Scan for the cell matching the given text and deliver its (X, Y) coordinate at center. 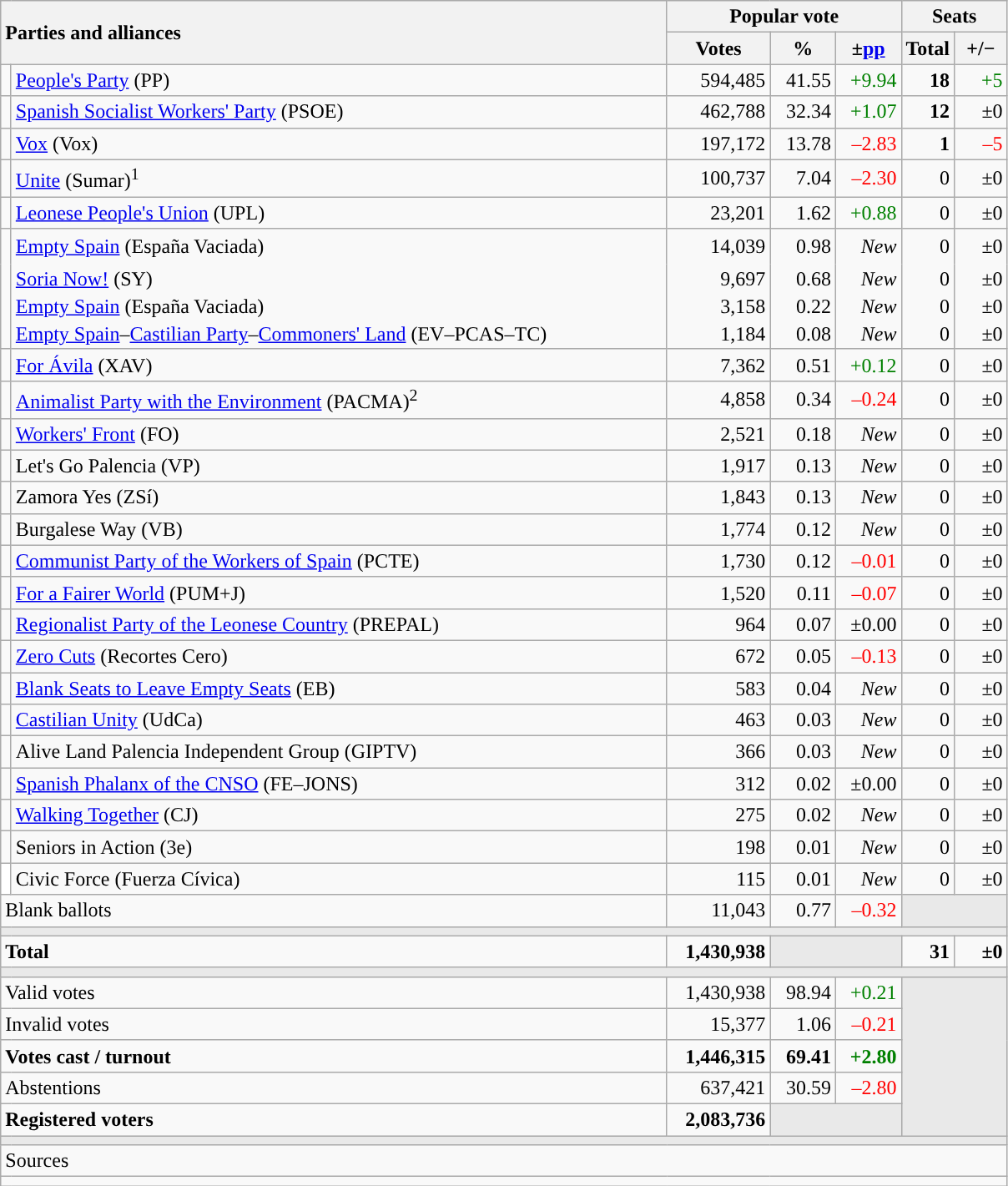
0.18 (803, 434)
Castilian Unity (UdCa) (339, 720)
1,446,315 (718, 1056)
0.04 (803, 689)
–0.21 (868, 1024)
Blank ballots (334, 911)
0.08 (803, 335)
+1.07 (868, 112)
Zero Cuts (Recortes Cero) (339, 656)
For a Fairer World (PUM+J) (339, 593)
366 (718, 752)
31 (928, 951)
15,377 (718, 1024)
Workers' Front (FO) (339, 434)
1,730 (718, 561)
1,520 (718, 593)
1.06 (803, 1024)
Animalist Party with the Environment (PACMA)2 (339, 399)
23,201 (718, 213)
594,485 (718, 80)
Regionalist Party of the Leonese Country (PREPAL) (339, 624)
13.78 (803, 144)
Burgalese Way (VB) (339, 529)
0.68 (803, 279)
+0.12 (868, 365)
0.51 (803, 365)
98.94 (803, 992)
Let's Go Palencia (VP) (339, 466)
Zamora Yes (ZSí) (339, 497)
±pp (868, 48)
–0.24 (868, 399)
For Ávila (XAV) (339, 365)
Abstentions (334, 1088)
312 (718, 784)
Seats (955, 17)
Vox (Vox) (339, 144)
1.62 (803, 213)
11,043 (718, 911)
1,843 (718, 497)
115 (718, 879)
–0.07 (868, 593)
583 (718, 689)
7,362 (718, 365)
Soria Now! (SY) (339, 279)
0.07 (803, 624)
30.59 (803, 1088)
–5 (981, 144)
275 (718, 815)
4,858 (718, 399)
Empty Spain–Castilian Party–Commoners' Land (EV–PCAS–TC) (339, 335)
9,697 (718, 279)
637,421 (718, 1088)
1,774 (718, 529)
Seniors in Action (3e) (339, 847)
Popular vote (784, 17)
964 (718, 624)
69.41 (803, 1056)
People's Party (PP) (339, 80)
3,158 (718, 307)
0.34 (803, 399)
–0.01 (868, 561)
41.55 (803, 80)
2,083,736 (718, 1119)
Spanish Socialist Workers' Party (PSOE) (339, 112)
% (803, 48)
+9.94 (868, 80)
672 (718, 656)
Leonese People's Union (UPL) (339, 213)
0.77 (803, 911)
1,917 (718, 466)
+/− (981, 48)
18 (928, 80)
Sources (504, 1161)
Valid votes (334, 992)
+0.21 (868, 992)
0.98 (803, 247)
–2.80 (868, 1088)
463 (718, 720)
Blank Seats to Leave Empty Seats (EB) (339, 689)
1,184 (718, 335)
100,737 (718, 179)
Spanish Phalanx of the CNSO (FE–JONS) (339, 784)
197,172 (718, 144)
0.11 (803, 593)
Votes cast / turnout (334, 1056)
462,788 (718, 112)
Votes (718, 48)
–0.13 (868, 656)
32.34 (803, 112)
Communist Party of the Workers of Spain (PCTE) (339, 561)
Registered voters (334, 1119)
1 (928, 144)
14,039 (718, 247)
12 (928, 112)
198 (718, 847)
+5 (981, 80)
Alive Land Palencia Independent Group (GIPTV) (339, 752)
0.05 (803, 656)
+2.80 (868, 1056)
7.04 (803, 179)
Walking Together (CJ) (339, 815)
Parties and alliances (334, 33)
Invalid votes (334, 1024)
–2.83 (868, 144)
–2.30 (868, 179)
Civic Force (Fuerza Cívica) (339, 879)
Unite (Sumar)1 (339, 179)
–0.32 (868, 911)
2,521 (718, 434)
+0.88 (868, 213)
0.22 (803, 307)
